Output the (X, Y) coordinate of the center of the cell containing the given text.  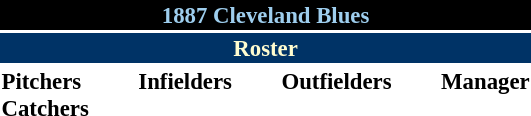
Roster (266, 48)
1887 Cleveland Blues (266, 15)
